Extract the (x, y) coordinate from the center of the cell holding the provided text.  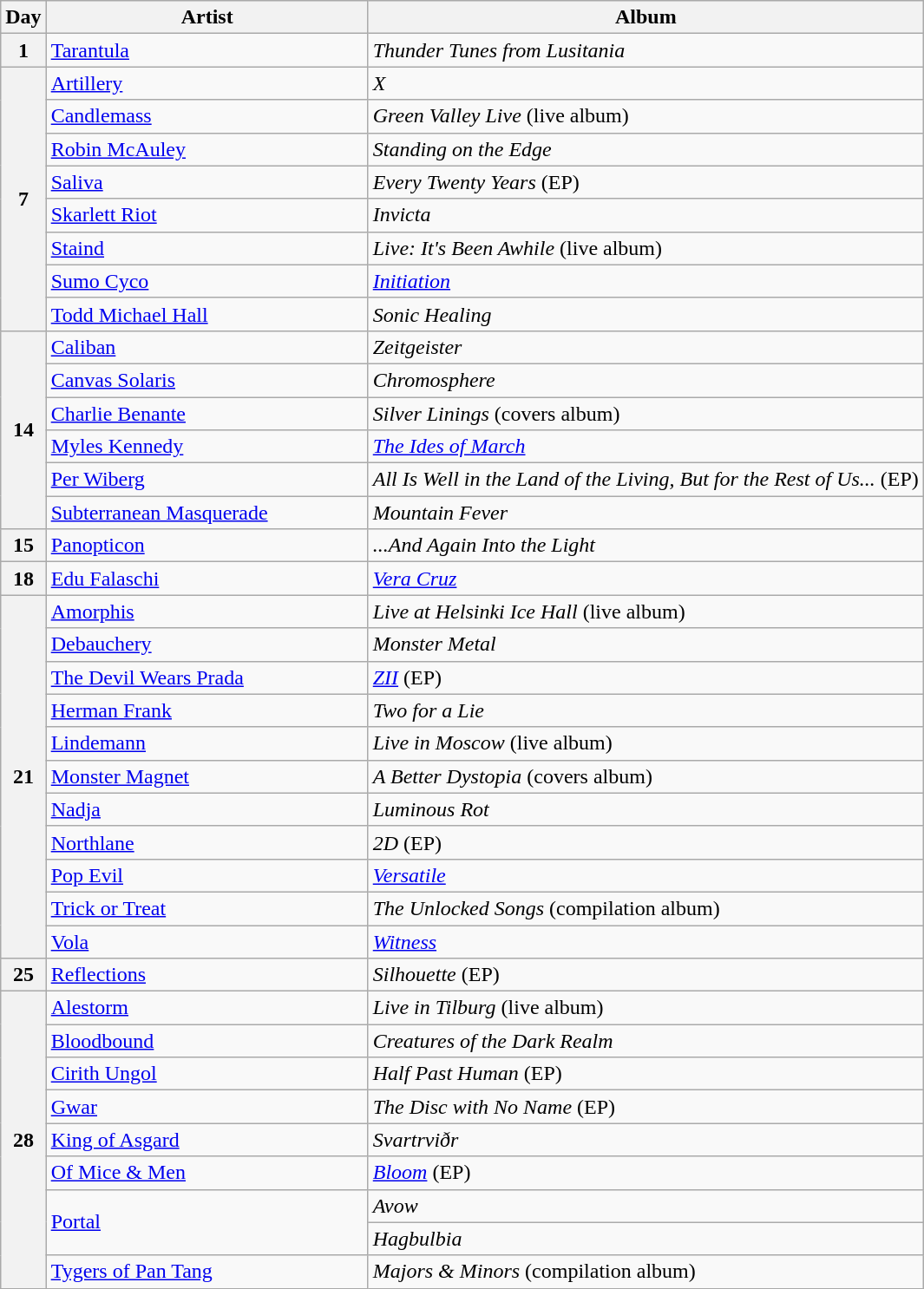
Chromosphere (645, 380)
28 (23, 1140)
Robin McAuley (206, 149)
X (645, 83)
Album (645, 17)
Vera Cruz (645, 579)
...And Again Into the Light (645, 546)
Invicta (645, 215)
18 (23, 579)
Svartrviðr (645, 1140)
Of Mice & Men (206, 1173)
Canvas Solaris (206, 380)
2D (EP) (645, 842)
Debauchery (206, 644)
Silver Linings (covers album) (645, 414)
Mountain Fever (645, 513)
The Disc with No Name (EP) (645, 1107)
Saliva (206, 182)
Monster Metal (645, 644)
Edu Falaschi (206, 579)
Hagbulbia (645, 1239)
Candlemass (206, 116)
Tarantula (206, 50)
Charlie Benante (206, 414)
Live in Moscow (live album) (645, 743)
Live at Helsinki Ice Hall (live album) (645, 612)
Tygers of Pan Tang (206, 1272)
Alestorm (206, 1008)
Artist (206, 17)
ZII (EP) (645, 677)
Live: It's Been Awhile (live album) (645, 248)
Green Valley Live (live album) (645, 116)
Monster Magnet (206, 776)
Luminous Rot (645, 809)
Skarlett Riot (206, 215)
Sonic Healing (645, 314)
15 (23, 546)
Versatile (645, 875)
Every Twenty Years (EP) (645, 182)
Portal (206, 1222)
A Better Dystopia (covers album) (645, 776)
Caliban (206, 347)
Northlane (206, 842)
Sumo Cyco (206, 281)
Pop Evil (206, 875)
Thunder Tunes from Lusitania (645, 50)
Nadja (206, 809)
Live in Tilburg (live album) (645, 1008)
Myles Kennedy (206, 447)
Cirith Ungol (206, 1074)
The Ides of March (645, 447)
Creatures of the Dark Realm (645, 1041)
Vola (206, 941)
Per Wiberg (206, 480)
Gwar (206, 1107)
Day (23, 17)
King of Asgard (206, 1140)
Standing on the Edge (645, 149)
All Is Well in the Land of the Living, But for the Rest of Us... (EP) (645, 480)
Half Past Human (EP) (645, 1074)
Reflections (206, 975)
Initiation (645, 281)
Herman Frank (206, 710)
21 (23, 777)
The Devil Wears Prada (206, 677)
Panopticon (206, 546)
Amorphis (206, 612)
7 (23, 199)
Todd Michael Hall (206, 314)
Staind (206, 248)
Witness (645, 941)
The Unlocked Songs (compilation album) (645, 908)
Artillery (206, 83)
14 (23, 429)
Bloodbound (206, 1041)
Zeitgeister (645, 347)
Silhouette (EP) (645, 975)
25 (23, 975)
Subterranean Masquerade (206, 513)
Bloom (EP) (645, 1173)
Avow (645, 1206)
1 (23, 50)
Lindemann (206, 743)
Trick or Treat (206, 908)
Majors & Minors (compilation album) (645, 1272)
Two for a Lie (645, 710)
